Identify which cell holds the provided text, then report its (x, y) central coordinate. 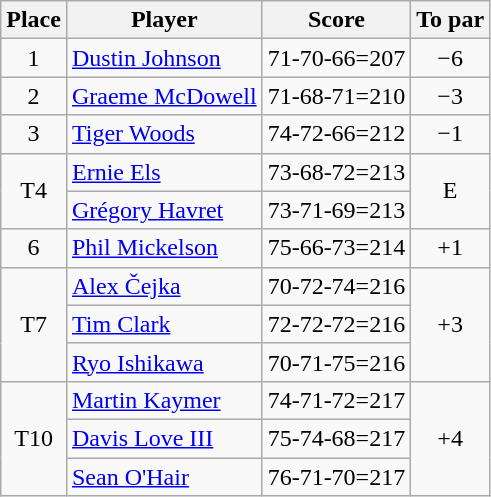
71-70-66=207 (336, 58)
+1 (450, 248)
Davis Love III (164, 438)
3 (34, 134)
Ryo Ishikawa (164, 362)
Player (164, 20)
To par (450, 20)
70-71-75=216 (336, 362)
Ernie Els (164, 172)
72-72-72=216 (336, 324)
Score (336, 20)
T10 (34, 438)
Dustin Johnson (164, 58)
Place (34, 20)
70-72-74=216 (336, 286)
T7 (34, 324)
74-71-72=217 (336, 400)
−3 (450, 96)
Tim Clark (164, 324)
Grégory Havret (164, 210)
75-74-68=217 (336, 438)
73-71-69=213 (336, 210)
Tiger Woods (164, 134)
T4 (34, 191)
76-71-70=217 (336, 477)
1 (34, 58)
2 (34, 96)
−1 (450, 134)
Phil Mickelson (164, 248)
E (450, 191)
Sean O'Hair (164, 477)
+3 (450, 324)
74-72-66=212 (336, 134)
71-68-71=210 (336, 96)
+4 (450, 438)
73-68-72=213 (336, 172)
6 (34, 248)
Graeme McDowell (164, 96)
Martin Kaymer (164, 400)
75-66-73=214 (336, 248)
Alex Čejka (164, 286)
−6 (450, 58)
